Return (X, Y) of the center of cell containing provided text 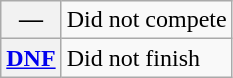
DNF (31, 58)
Did not compete (146, 20)
Did not finish (146, 58)
— (31, 20)
